Locate the cell with the specified text and output its [x, y] center coordinate. 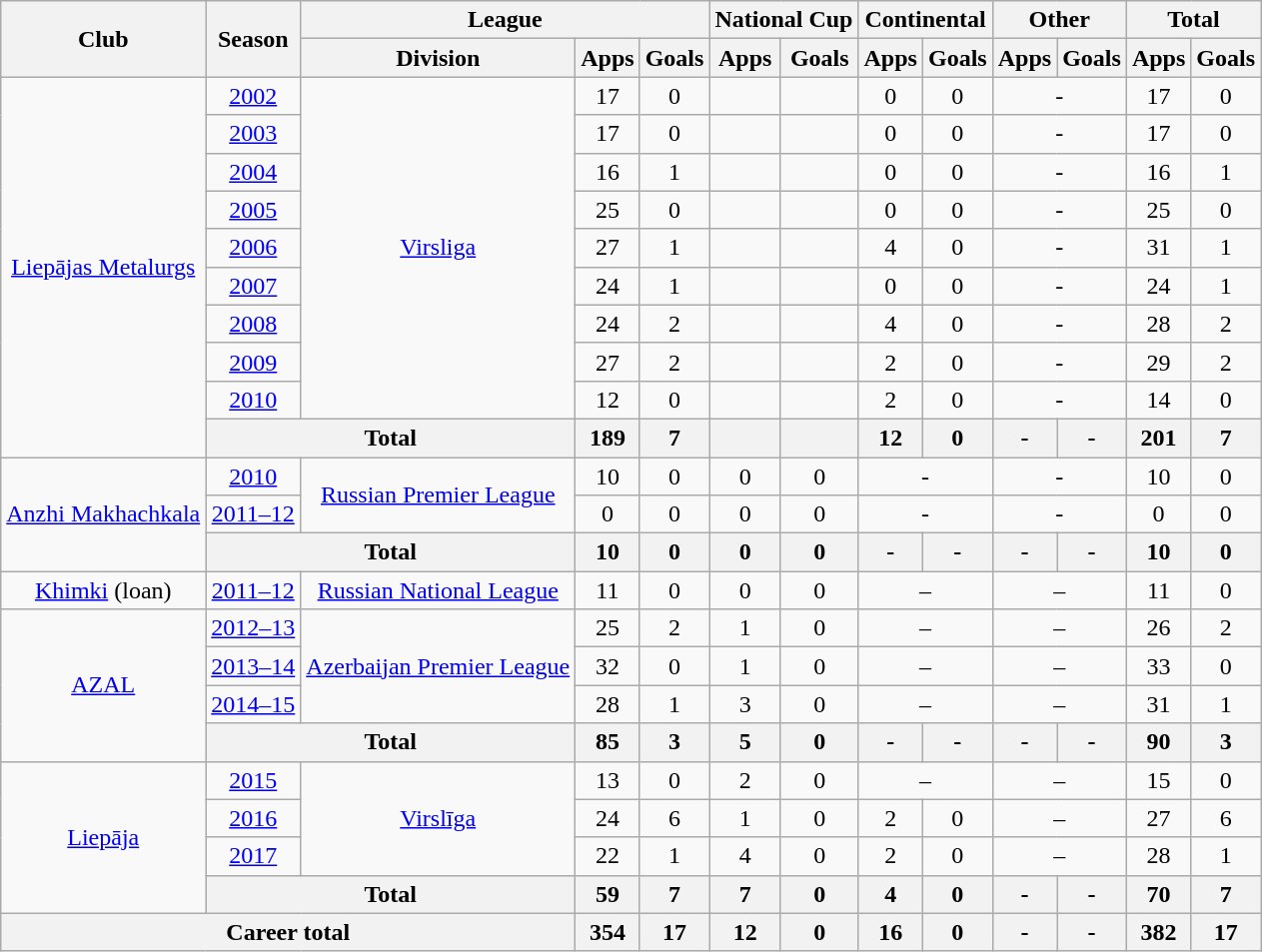
2007 [254, 286]
26 [1158, 628]
Russian National League [438, 590]
2003 [254, 134]
2005 [254, 210]
Continental [925, 20]
5 [745, 742]
2017 [254, 856]
League [506, 20]
14 [1158, 400]
32 [608, 666]
Division [438, 58]
Azerbaijan Premier League [438, 666]
Khimki (loan) [104, 590]
Russian Premier League [438, 495]
2004 [254, 172]
354 [608, 932]
22 [608, 856]
90 [1158, 742]
2009 [254, 362]
33 [1158, 666]
Club [104, 39]
2012–13 [254, 628]
Virsliga [438, 248]
59 [608, 894]
Liepāja [104, 837]
85 [608, 742]
Season [254, 39]
2014–15 [254, 704]
Liepājas Metalurgs [104, 268]
201 [1158, 438]
Virslīga [438, 818]
2016 [254, 818]
National Cup [783, 20]
Career total [288, 932]
2002 [254, 96]
2013–14 [254, 666]
15 [1158, 780]
2008 [254, 324]
AZAL [104, 685]
Other [1059, 20]
2015 [254, 780]
189 [608, 438]
70 [1158, 894]
29 [1158, 362]
Anzhi Makhachkala [104, 514]
2006 [254, 248]
13 [608, 780]
382 [1158, 932]
